Detect which cell encompasses the target text, then output its (x, y) center coordinate. 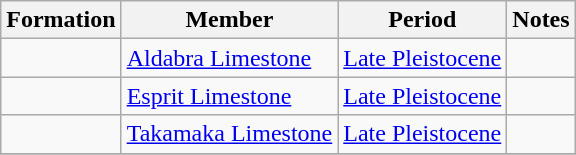
Member (230, 20)
Notes (541, 20)
Esprit Limestone (230, 96)
Takamaka Limestone (230, 134)
Formation (61, 20)
Period (422, 20)
Aldabra Limestone (230, 58)
